Detect which cell encompasses the target text, then output its [X, Y] center coordinate. 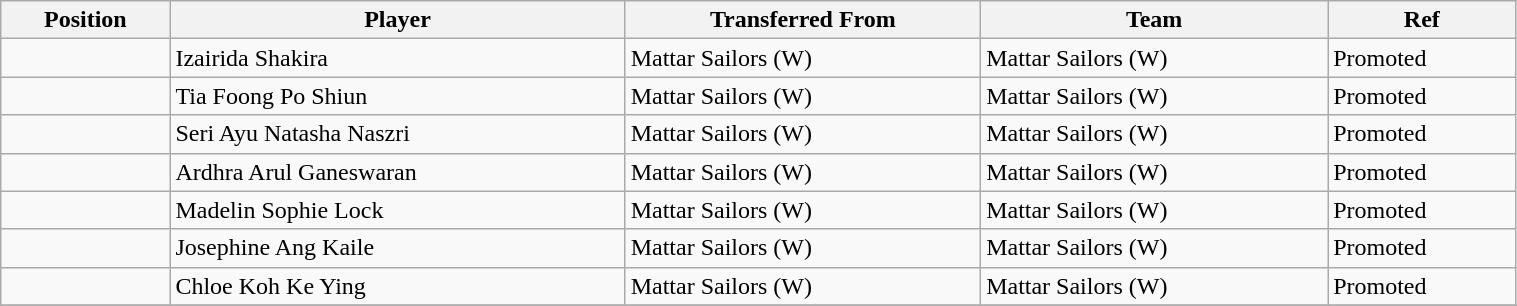
Izairida Shakira [398, 58]
Team [1154, 20]
Tia Foong Po Shiun [398, 96]
Ardhra Arul Ganeswaran [398, 172]
Madelin Sophie Lock [398, 210]
Josephine Ang Kaile [398, 248]
Position [86, 20]
Transferred From [802, 20]
Player [398, 20]
Ref [1422, 20]
Seri Ayu Natasha Naszri [398, 134]
Chloe Koh Ke Ying [398, 286]
